Return the (X, Y) coordinate for the center point of the cell that contains the specified text.  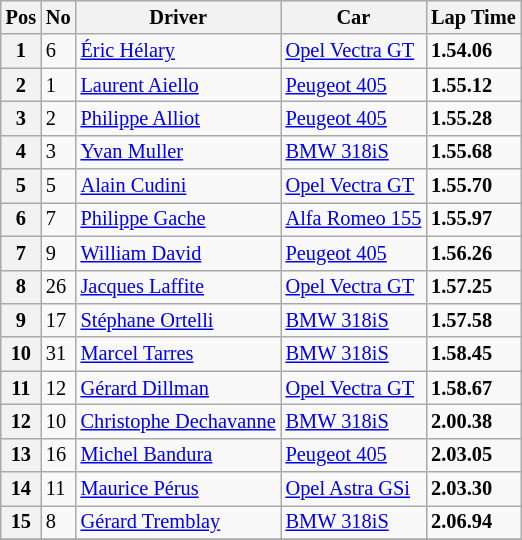
1.55.97 (473, 219)
Philippe Gache (178, 219)
William David (178, 253)
Jacques Laffite (178, 287)
Philippe Alliot (178, 118)
2.00.38 (473, 421)
1.54.06 (473, 51)
17 (58, 320)
13 (21, 455)
16 (58, 455)
14 (21, 489)
1.57.25 (473, 287)
Alain Cudini (178, 186)
1.57.58 (473, 320)
2.06.94 (473, 522)
Gérard Dillman (178, 388)
Driver (178, 17)
Alfa Romeo 155 (354, 219)
15 (21, 522)
2.03.30 (473, 489)
No (58, 17)
Pos (21, 17)
Marcel Tarres (178, 354)
Stéphane Ortelli (178, 320)
31 (58, 354)
2.03.05 (473, 455)
1.55.28 (473, 118)
26 (58, 287)
Laurent Aiello (178, 85)
1.55.70 (473, 186)
1.58.67 (473, 388)
Car (354, 17)
Lap Time (473, 17)
Michel Bandura (178, 455)
1.56.26 (473, 253)
Yvan Muller (178, 152)
1.55.12 (473, 85)
Opel Astra GSi (354, 489)
Gérard Tremblay (178, 522)
Christophe Dechavanne (178, 421)
1.58.45 (473, 354)
1.55.68 (473, 152)
Éric Hélary (178, 51)
Maurice Pérus (178, 489)
4 (21, 152)
